Scan for the cell matching the given text and deliver its (X, Y) coordinate at center. 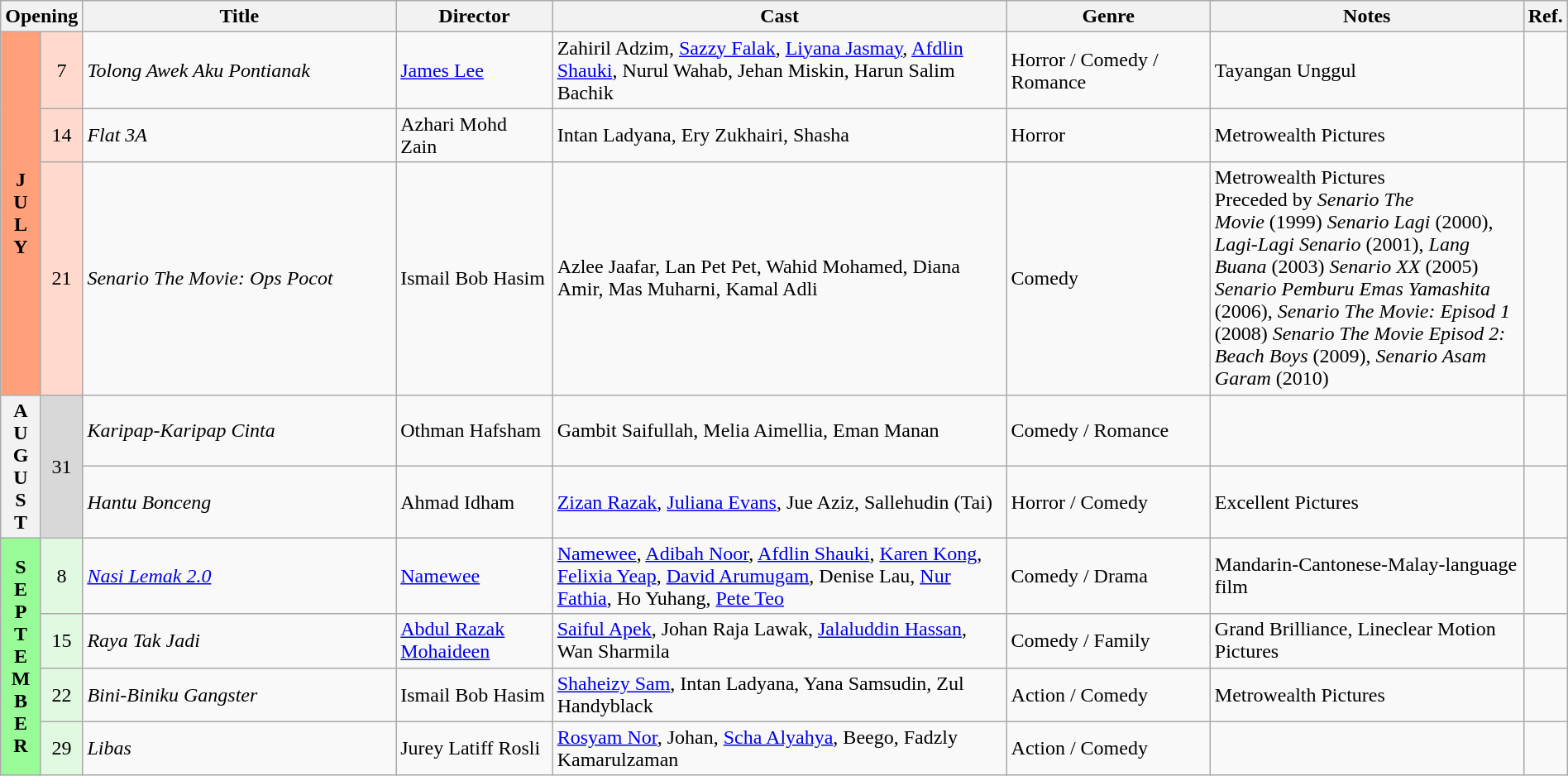
14 (61, 136)
Othman Hafsham (475, 430)
Director (475, 17)
Comedy / Drama (1108, 576)
Horror (1108, 136)
Notes (1366, 17)
JULY (22, 213)
Zizan Razak, Juliana Evans, Jue Aziz, Sallehudin (Tai) (779, 503)
Namewee (475, 576)
Nasi Lemak 2.0 (240, 576)
Gambit Saifullah, Melia Aimellia, Eman Manan (779, 430)
Tayangan Unggul (1366, 70)
Libas (240, 748)
Tolong Awek Aku Pontianak (240, 70)
Namewee, Adibah Noor, Afdlin Shauki, Karen Kong, Felixia Yeap, David Arumugam, Denise Lau, Nur Fathia, Ho Yuhang, Pete Teo (779, 576)
Raya Tak Jadi (240, 640)
Mandarin-Cantonese-Malay-language film (1366, 576)
21 (61, 278)
Karipap-Karipap Cinta (240, 430)
Abdul Razak Mohaideen (475, 640)
Azlee Jaafar, Lan Pet Pet, Wahid Mohamed, Diana Amir, Mas Muharni, Kamal Adli (779, 278)
Saiful Apek, Johan Raja Lawak, Jalaluddin Hassan, Wan Sharmila (779, 640)
Azhari Mohd Zain (475, 136)
Shaheizy Sam, Intan Ladyana, Yana Samsudin, Zul Handyblack (779, 695)
Cast (779, 17)
15 (61, 640)
8 (61, 576)
Excellent Pictures (1366, 503)
Comedy / Romance (1108, 430)
Comedy (1108, 278)
SEPTEMBER (22, 657)
Ref. (1545, 17)
Zahiril Adzim, Sazzy Falak, Liyana Jasmay, Afdlin Shauki, Nurul Wahab, Jehan Miskin, Harun Salim Bachik (779, 70)
7 (61, 70)
AUGUST (22, 467)
Jurey Latiff Rosli (475, 748)
31 (61, 467)
Hantu Bonceng (240, 503)
Flat 3A (240, 136)
Grand Brilliance, Lineclear Motion Pictures (1366, 640)
James Lee (475, 70)
Genre (1108, 17)
Comedy / Family (1108, 640)
Ahmad Idham (475, 503)
Horror / Comedy (1108, 503)
29 (61, 748)
Intan Ladyana, Ery Zukhairi, Shasha (779, 136)
Senario The Movie: Ops Pocot (240, 278)
22 (61, 695)
Bini-Biniku Gangster (240, 695)
Rosyam Nor, Johan, Scha Alyahya, Beego, Fadzly Kamarulzaman (779, 748)
Opening (41, 17)
Title (240, 17)
Horror / Comedy / Romance (1108, 70)
